Detect which cell encompasses the target text, then output its [x, y] center coordinate. 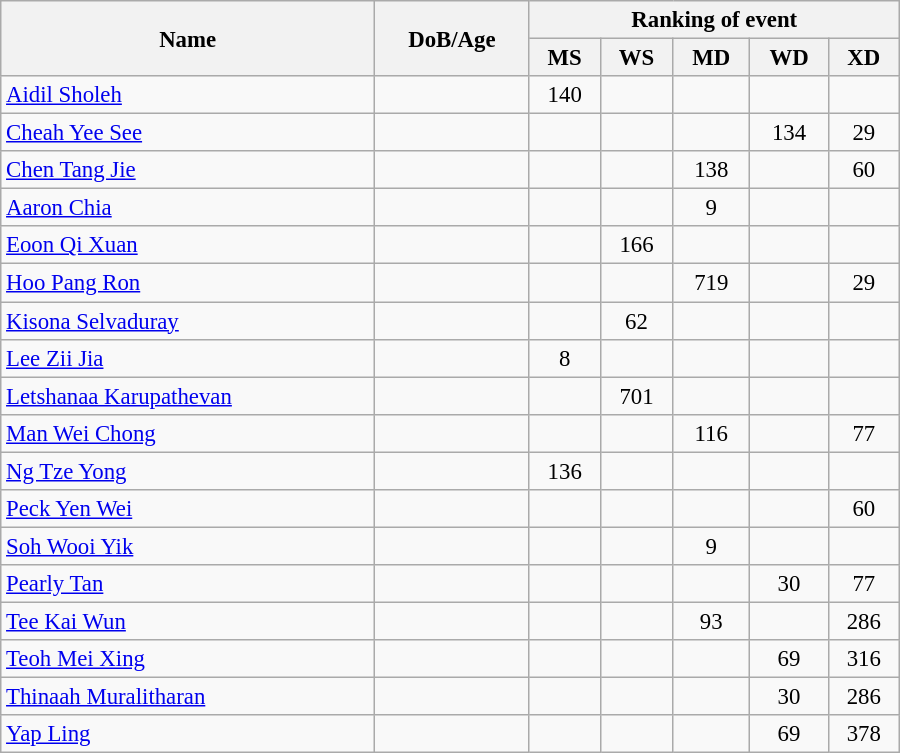
93 [712, 621]
Lee Zii Jia [188, 358]
140 [564, 95]
116 [712, 433]
MS [564, 58]
378 [864, 734]
Pearly Tan [188, 584]
Ranking of event [714, 20]
Man Wei Chong [188, 433]
WD [790, 58]
Thinaah Muralitharan [188, 697]
Ng Tze Yong [188, 471]
WS [636, 58]
316 [864, 659]
Aidil Sholeh [188, 95]
Name [188, 38]
166 [636, 245]
Yap Ling [188, 734]
Hoo Pang Ron [188, 283]
Chen Tang Jie [188, 170]
Letshanaa Karupathevan [188, 396]
8 [564, 358]
719 [712, 283]
Cheah Yee See [188, 133]
Eoon Qi Xuan [188, 245]
134 [790, 133]
62 [636, 321]
Teoh Mei Xing [188, 659]
Soh Wooi Yik [188, 546]
XD [864, 58]
MD [712, 58]
Peck Yen Wei [188, 509]
701 [636, 396]
Tee Kai Wun [188, 621]
Aaron Chia [188, 208]
DoB/Age [452, 38]
136 [564, 471]
138 [712, 170]
Kisona Selvaduray [188, 321]
